Find where the given text appears and provide that cell's center as [x, y] coordinate. 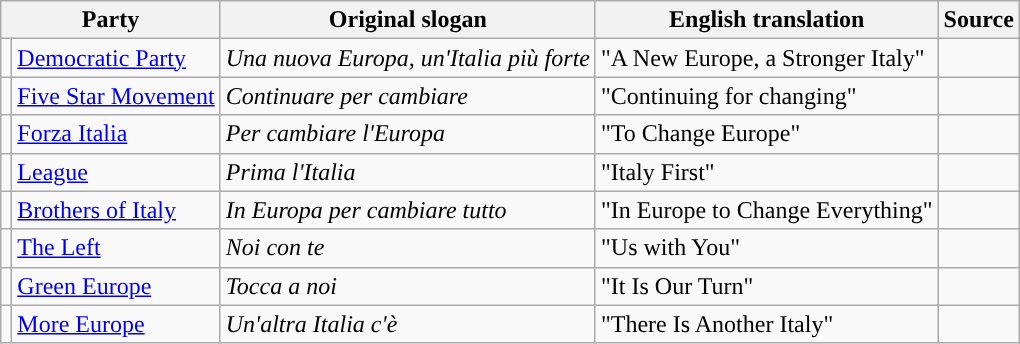
English translation [766, 20]
In Europa per cambiare tutto [408, 210]
"Us with You" [766, 248]
Brothers of Italy [116, 210]
"Continuing for changing" [766, 96]
Continuare per cambiare [408, 96]
"A New Europe, a Stronger Italy" [766, 58]
Green Europe [116, 286]
"To Change Europe" [766, 134]
Per cambiare l'Europa [408, 134]
Prima l'Italia [408, 172]
Tocca a noi [408, 286]
"It Is Our Turn" [766, 286]
Noi con te [408, 248]
League [116, 172]
Original slogan [408, 20]
The Left [116, 248]
Forza Italia [116, 134]
"Italy First" [766, 172]
Party [110, 20]
More Europe [116, 324]
Five Star Movement [116, 96]
Democratic Party [116, 58]
"In Europe to Change Everything" [766, 210]
Source [978, 20]
"There Is Another Italy" [766, 324]
Un'altra Italia c'è [408, 324]
Una nuova Europa, un'Italia più forte [408, 58]
